Identify which cell holds the provided text, then report its [X, Y] central coordinate. 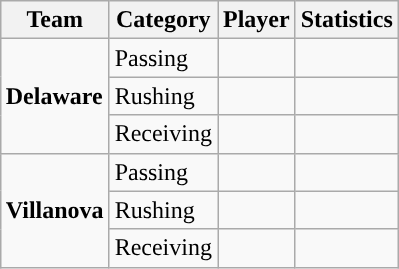
Player [257, 20]
Team [54, 20]
Category [163, 20]
Statistics [346, 20]
Delaware [54, 96]
Villanova [54, 210]
